From the cell containing the given text, extract its center point as [x, y] coordinate. 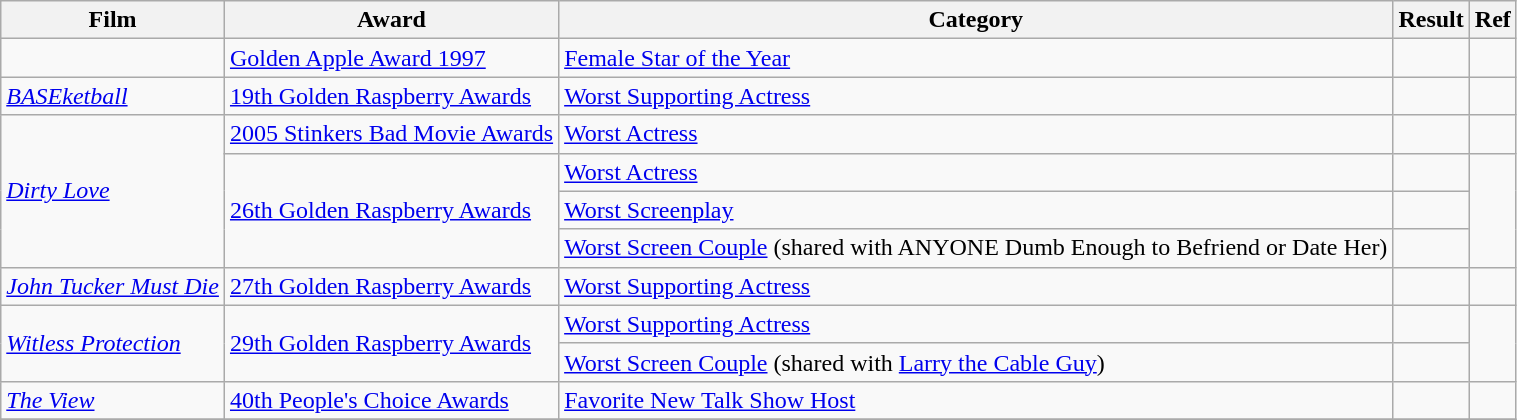
John Tucker Must Die [113, 286]
26th Golden Raspberry Awards [391, 210]
Worst Screen Couple (shared with Larry the Cable Guy) [976, 362]
Female Star of the Year [976, 58]
Ref [1492, 20]
29th Golden Raspberry Awards [391, 343]
Favorite New Talk Show Host [976, 400]
19th Golden Raspberry Awards [391, 96]
Film [113, 20]
Category [976, 20]
Result [1431, 20]
BASEketball [113, 96]
27th Golden Raspberry Awards [391, 286]
Worst Screenplay [976, 210]
Award [391, 20]
Golden Apple Award 1997 [391, 58]
The View [113, 400]
Worst Screen Couple (shared with ANYONE Dumb Enough to Befriend or Date Her) [976, 248]
Witless Protection [113, 343]
Dirty Love [113, 191]
2005 Stinkers Bad Movie Awards [391, 134]
40th People's Choice Awards [391, 400]
